Locate the cell with the specified text and output its [x, y] center coordinate. 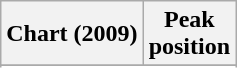
Chart (2009) [72, 34]
Peakposition [189, 34]
